Find where the given text appears and provide that cell's center as [x, y] coordinate. 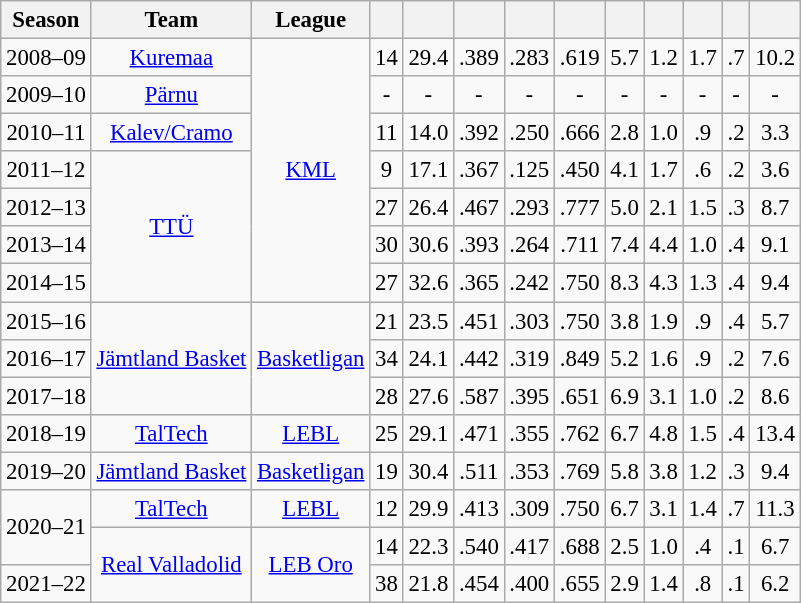
.655 [580, 584]
29.1 [428, 433]
28 [386, 396]
.619 [580, 58]
4.1 [624, 170]
2012–13 [46, 208]
24.1 [428, 358]
29.9 [428, 509]
.711 [580, 245]
25 [386, 433]
2008–09 [46, 58]
.293 [529, 208]
.413 [479, 509]
.688 [580, 546]
2017–18 [46, 396]
3.3 [775, 133]
2019–20 [46, 471]
.365 [479, 283]
2015–16 [46, 321]
.395 [529, 396]
2.8 [624, 133]
2011–12 [46, 170]
14.0 [428, 133]
38 [386, 584]
17.1 [428, 170]
Real Valladolid [172, 564]
.666 [580, 133]
2016–17 [46, 358]
.6 [702, 170]
.467 [479, 208]
10.2 [775, 58]
5.8 [624, 471]
8.6 [775, 396]
.451 [479, 321]
.250 [529, 133]
2020–21 [46, 528]
.587 [479, 396]
1.3 [702, 283]
.471 [479, 433]
.353 [529, 471]
.651 [580, 396]
8.3 [624, 283]
Pärnu [172, 95]
2010–11 [46, 133]
.769 [580, 471]
30.4 [428, 471]
34 [386, 358]
2014–15 [46, 283]
.283 [529, 58]
23.5 [428, 321]
.242 [529, 283]
1.9 [664, 321]
9.1 [775, 245]
.355 [529, 433]
4.4 [664, 245]
.393 [479, 245]
.450 [580, 170]
2018–19 [46, 433]
.389 [479, 58]
.540 [479, 546]
11 [386, 133]
21.8 [428, 584]
.777 [580, 208]
9 [386, 170]
TTÜ [172, 226]
.400 [529, 584]
LEB Oro [311, 564]
2.9 [624, 584]
2.1 [664, 208]
Team [172, 20]
League [311, 20]
Kuremaa [172, 58]
8.7 [775, 208]
2013–14 [46, 245]
13.4 [775, 433]
22.3 [428, 546]
.392 [479, 133]
7.6 [775, 358]
32.6 [428, 283]
.319 [529, 358]
29.4 [428, 58]
.303 [529, 321]
30 [386, 245]
1.6 [664, 358]
6.2 [775, 584]
19 [386, 471]
5.0 [624, 208]
11.3 [775, 509]
27.6 [428, 396]
4.8 [664, 433]
30.6 [428, 245]
.849 [580, 358]
.511 [479, 471]
.417 [529, 546]
2021–22 [46, 584]
.8 [702, 584]
21 [386, 321]
KML [311, 170]
2009–10 [46, 95]
.367 [479, 170]
7.4 [624, 245]
12 [386, 509]
Season [46, 20]
3.6 [775, 170]
.442 [479, 358]
4.3 [664, 283]
.762 [580, 433]
26.4 [428, 208]
2.5 [624, 546]
Kalev/Cramo [172, 133]
.264 [529, 245]
.125 [529, 170]
6.9 [624, 396]
.454 [479, 584]
.309 [529, 509]
5.2 [624, 358]
